Detect which cell encompasses the target text, then output its (X, Y) center coordinate. 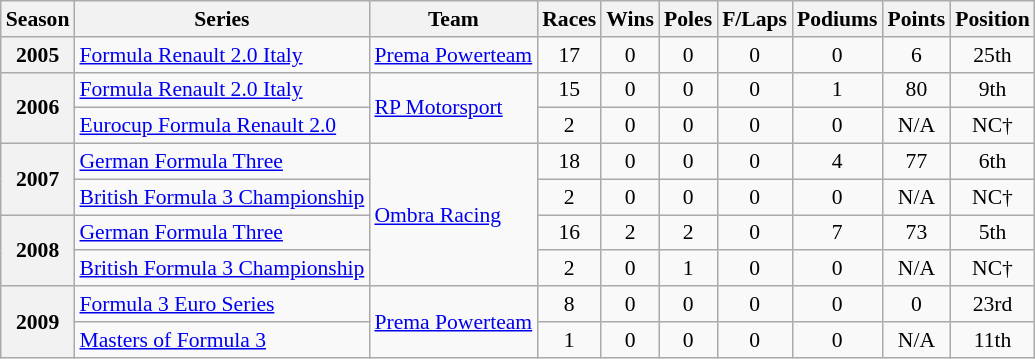
Masters of Formula 3 (222, 340)
2007 (38, 180)
80 (917, 90)
11th (992, 340)
Races (569, 19)
73 (917, 233)
5th (992, 233)
17 (569, 55)
8 (569, 304)
18 (569, 162)
F/Laps (754, 19)
2008 (38, 250)
2006 (38, 108)
Series (222, 19)
23rd (992, 304)
Ombra Racing (453, 215)
Team (453, 19)
9th (992, 90)
77 (917, 162)
Poles (688, 19)
7 (838, 233)
Podiums (838, 19)
15 (569, 90)
Wins (630, 19)
6th (992, 162)
25th (992, 55)
Eurocup Formula Renault 2.0 (222, 126)
Points (917, 19)
16 (569, 233)
2009 (38, 322)
2005 (38, 55)
Position (992, 19)
4 (838, 162)
Season (38, 19)
Formula 3 Euro Series (222, 304)
RP Motorsport (453, 108)
6 (917, 55)
